Determine the [x, y] coordinate at the center of the cell enclosing the given text.  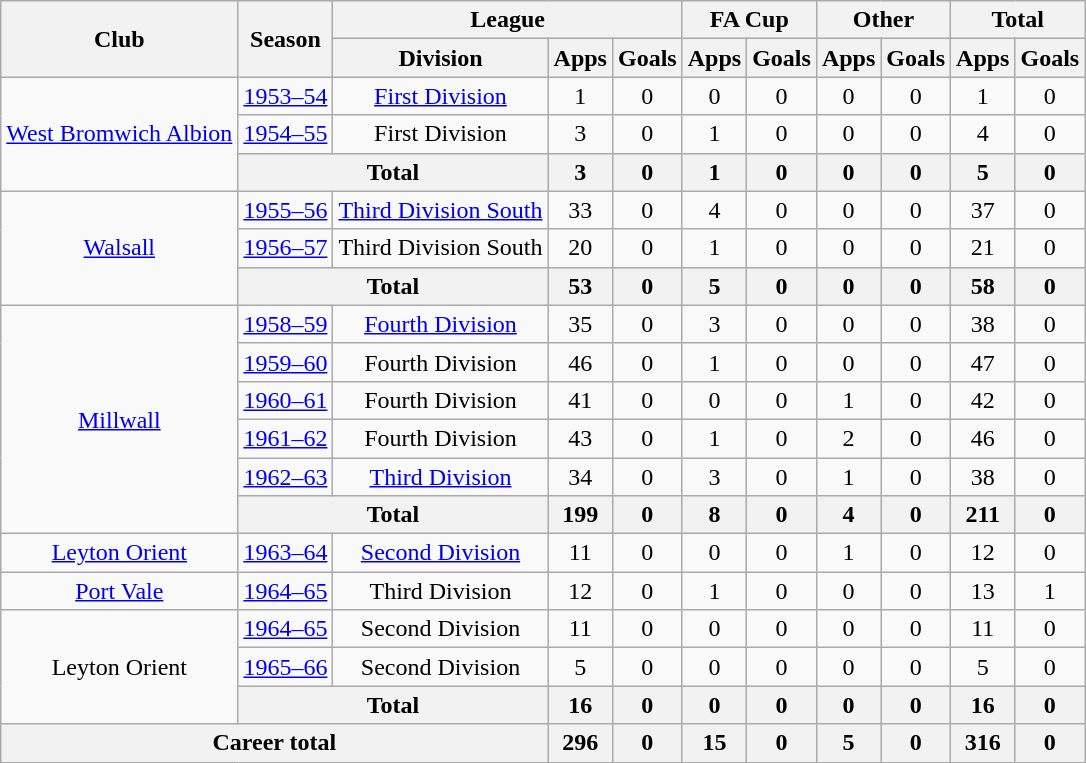
35 [580, 324]
34 [580, 477]
Season [286, 39]
Walsall [120, 248]
Millwall [120, 419]
53 [580, 286]
42 [983, 400]
13 [983, 591]
2 [848, 438]
League [508, 20]
Club [120, 39]
58 [983, 286]
1958–59 [286, 324]
1954–55 [286, 134]
1962–63 [286, 477]
Career total [274, 743]
21 [983, 248]
296 [580, 743]
1959–60 [286, 362]
199 [580, 515]
Port Vale [120, 591]
41 [580, 400]
33 [580, 210]
47 [983, 362]
1960–61 [286, 400]
West Bromwich Albion [120, 134]
1956–57 [286, 248]
Division [440, 58]
Other [883, 20]
8 [714, 515]
1965–66 [286, 667]
1961–62 [286, 438]
FA Cup [749, 20]
1955–56 [286, 210]
20 [580, 248]
15 [714, 743]
211 [983, 515]
1963–64 [286, 553]
43 [580, 438]
316 [983, 743]
37 [983, 210]
1953–54 [286, 96]
